Locate the cell with the specified text and output its (x, y) center coordinate. 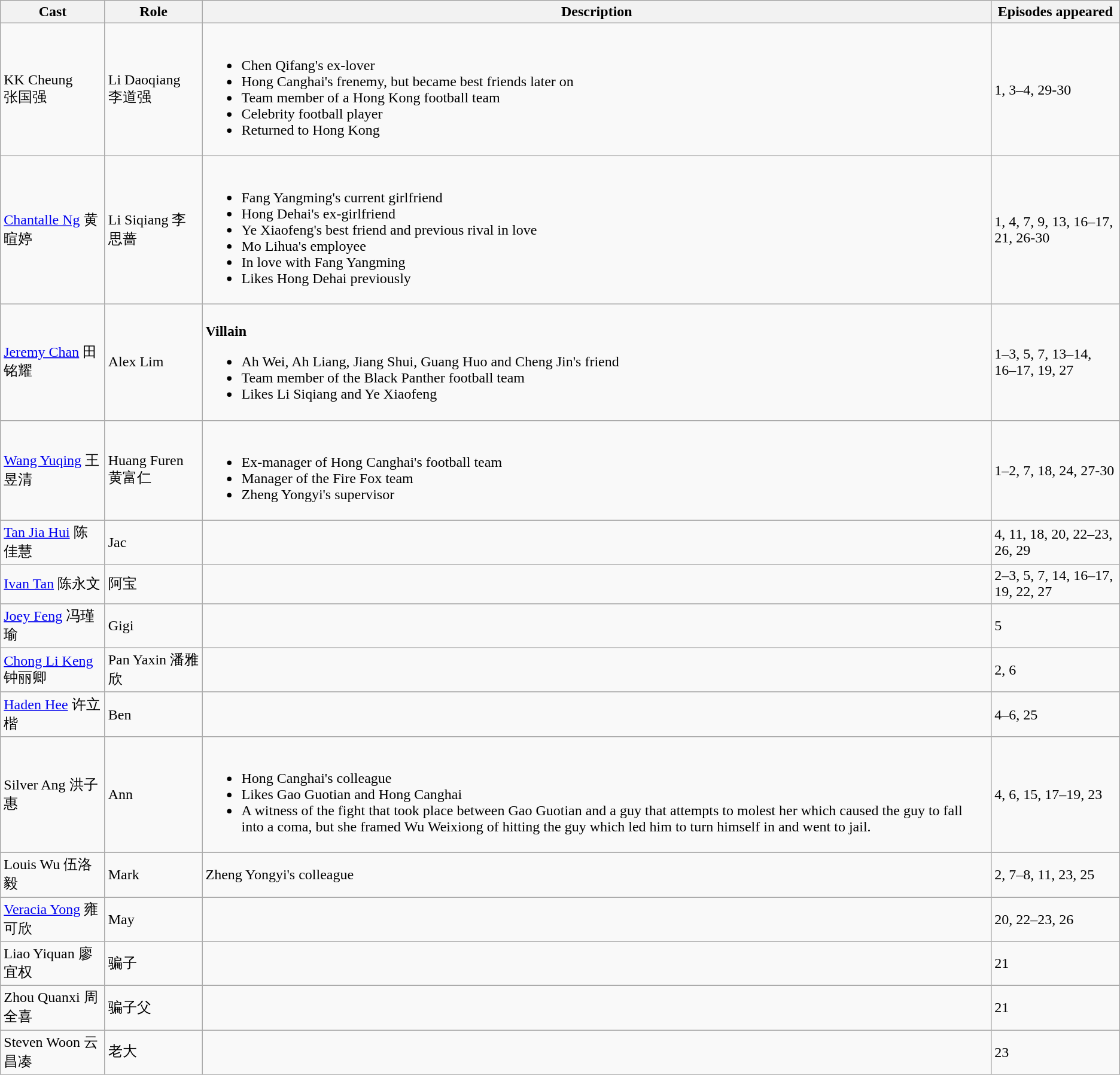
23 (1055, 1052)
1–2, 7, 18, 24, 27-30 (1055, 470)
骗子 (153, 964)
老大 (153, 1052)
Alex Lim (153, 362)
Zhou Quanxi 周全喜 (53, 1008)
1, 3–4, 29-30 (1055, 90)
Ivan Tan 陈永文 (53, 584)
Huang Furen 黄富仁 (153, 470)
Tan Jia Hui 陈佳慧 (53, 542)
骗子父 (153, 1008)
4–6, 25 (1055, 714)
1, 4, 7, 9, 13, 16–17, 21, 26-30 (1055, 230)
Chantalle Ng 黄暄婷 (53, 230)
Role (153, 12)
Steven Woon 云昌凑 (53, 1052)
Episodes appeared (1055, 12)
Joey Feng 冯瑾瑜 (53, 625)
Li Daoqiang 李道强 (153, 90)
Jac (153, 542)
Li Siqiang 李思蔷 (153, 230)
2, 6 (1055, 670)
Gigi (153, 625)
Description (597, 12)
4, 11, 18, 20, 22–23, 26, 29 (1055, 542)
Louis Wu 伍洛毅 (53, 874)
Haden Hee 许立楷 (53, 714)
Jeremy Chan 田铭耀 (53, 362)
Silver Ang 洪子惠 (53, 794)
20, 22–23, 26 (1055, 919)
Mark (153, 874)
4, 6, 15, 17–19, 23 (1055, 794)
May (153, 919)
Liao Yiquan 廖宜权 (53, 964)
Ann (153, 794)
VillainAh Wei, Ah Liang, Jiang Shui, Guang Huo and Cheng Jin's friendTeam member of the Black Panther football teamLikes Li Siqiang and Ye Xiaofeng (597, 362)
Cast (53, 12)
阿宝 (153, 584)
KK Cheung 张国强 (53, 90)
Zheng Yongyi's colleague (597, 874)
Ex-manager of Hong Canghai's football teamManager of the Fire Fox teamZheng Yongyi's supervisor (597, 470)
1–3, 5, 7, 13–14, 16–17, 19, 27 (1055, 362)
Chong Li Keng 钟丽卿 (53, 670)
2, 7–8, 11, 23, 25 (1055, 874)
5 (1055, 625)
2–3, 5, 7, 14, 16–17, 19, 22, 27 (1055, 584)
Wang Yuqing 王昱清 (53, 470)
Ben (153, 714)
Pan Yaxin 潘雅欣 (153, 670)
Veracia Yong 雍可欣 (53, 919)
